Find where the given text appears and provide that cell's center as (x, y) coordinate. 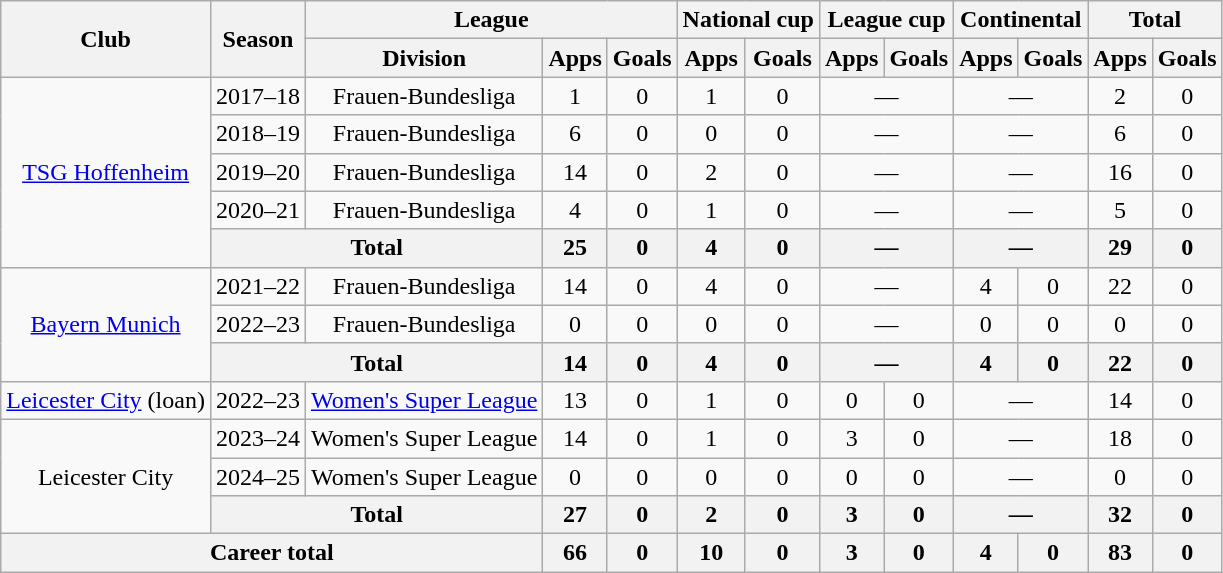
18 (1120, 438)
66 (575, 553)
2018–19 (258, 134)
29 (1120, 248)
2017–18 (258, 96)
13 (575, 400)
Continental (1021, 20)
10 (711, 553)
2021–22 (258, 286)
Division (424, 58)
Leicester City (106, 476)
2020–21 (258, 210)
League (491, 20)
5 (1120, 210)
Bayern Munich (106, 324)
32 (1120, 515)
2023–24 (258, 438)
Career total (272, 553)
27 (575, 515)
83 (1120, 553)
Season (258, 39)
League cup (886, 20)
Club (106, 39)
TSG Hoffenheim (106, 172)
25 (575, 248)
National cup (748, 20)
2019–20 (258, 172)
2024–25 (258, 477)
Leicester City (loan) (106, 400)
16 (1120, 172)
